Identify which cell holds the provided text, then report its (X, Y) central coordinate. 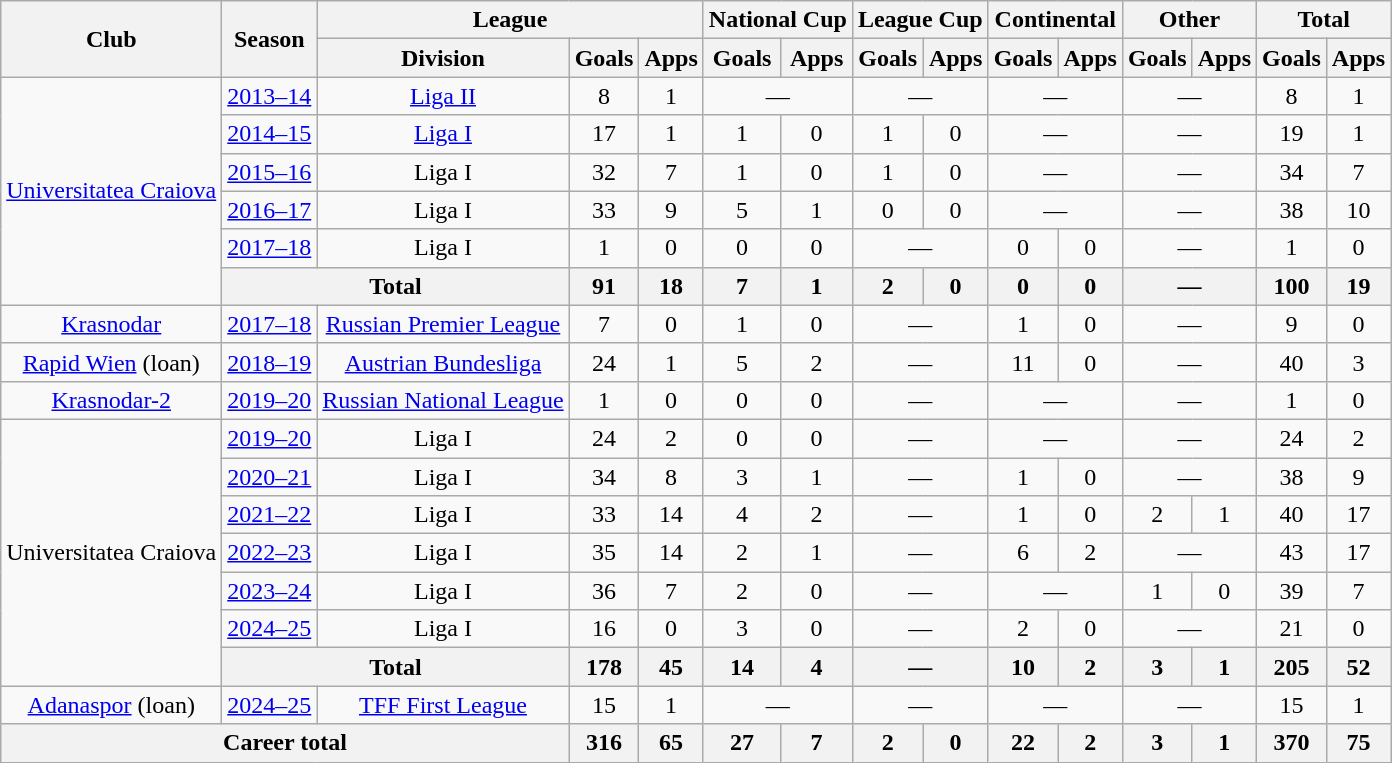
370 (1292, 743)
91 (604, 286)
Continental (1055, 20)
65 (671, 743)
205 (1292, 667)
Career total (285, 743)
2018–19 (270, 362)
Club (112, 39)
TFF First League (443, 705)
75 (1358, 743)
2015–16 (270, 172)
Rapid Wien (loan) (112, 362)
Liga II (443, 96)
Other (1189, 20)
Season (270, 39)
18 (671, 286)
Division (443, 58)
36 (604, 591)
178 (604, 667)
2016–17 (270, 210)
27 (742, 743)
National Cup (778, 20)
21 (1292, 629)
11 (1023, 362)
52 (1358, 667)
Russian Premier League (443, 324)
2013–14 (270, 96)
League Cup (920, 20)
45 (671, 667)
2022–23 (270, 553)
2020–21 (270, 477)
6 (1023, 553)
100 (1292, 286)
39 (1292, 591)
16 (604, 629)
2021–22 (270, 515)
Krasnodar (112, 324)
2023–24 (270, 591)
Krasnodar-2 (112, 400)
2014–15 (270, 134)
Russian National League (443, 400)
Austrian Bundesliga (443, 362)
League (510, 20)
43 (1292, 553)
35 (604, 553)
22 (1023, 743)
32 (604, 172)
Adanaspor (loan) (112, 705)
316 (604, 743)
